Identify which cell holds the provided text, then report its (x, y) central coordinate. 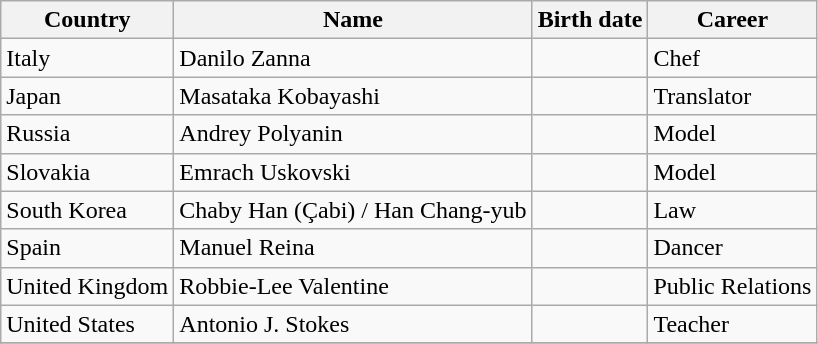
Russia (88, 134)
Antonio J. Stokes (353, 324)
Public Relations (732, 286)
United Kingdom (88, 286)
Birth date (590, 20)
Manuel Reina (353, 248)
Masataka Kobayashi (353, 96)
Chaby Han (Çabi) / Han Chang-yub (353, 210)
South Korea (88, 210)
Name (353, 20)
Danilo Zanna (353, 58)
Italy (88, 58)
Law (732, 210)
Country (88, 20)
Emrach Uskovski (353, 172)
Japan (88, 96)
Career (732, 20)
United States (88, 324)
Dancer (732, 248)
Translator (732, 96)
Teacher (732, 324)
Slovakia (88, 172)
Spain (88, 248)
Chef (732, 58)
Robbie-Lee Valentine (353, 286)
Andrey Polyanin (353, 134)
